Search for the cell housing the specified text and yield its (X, Y) center coordinate. 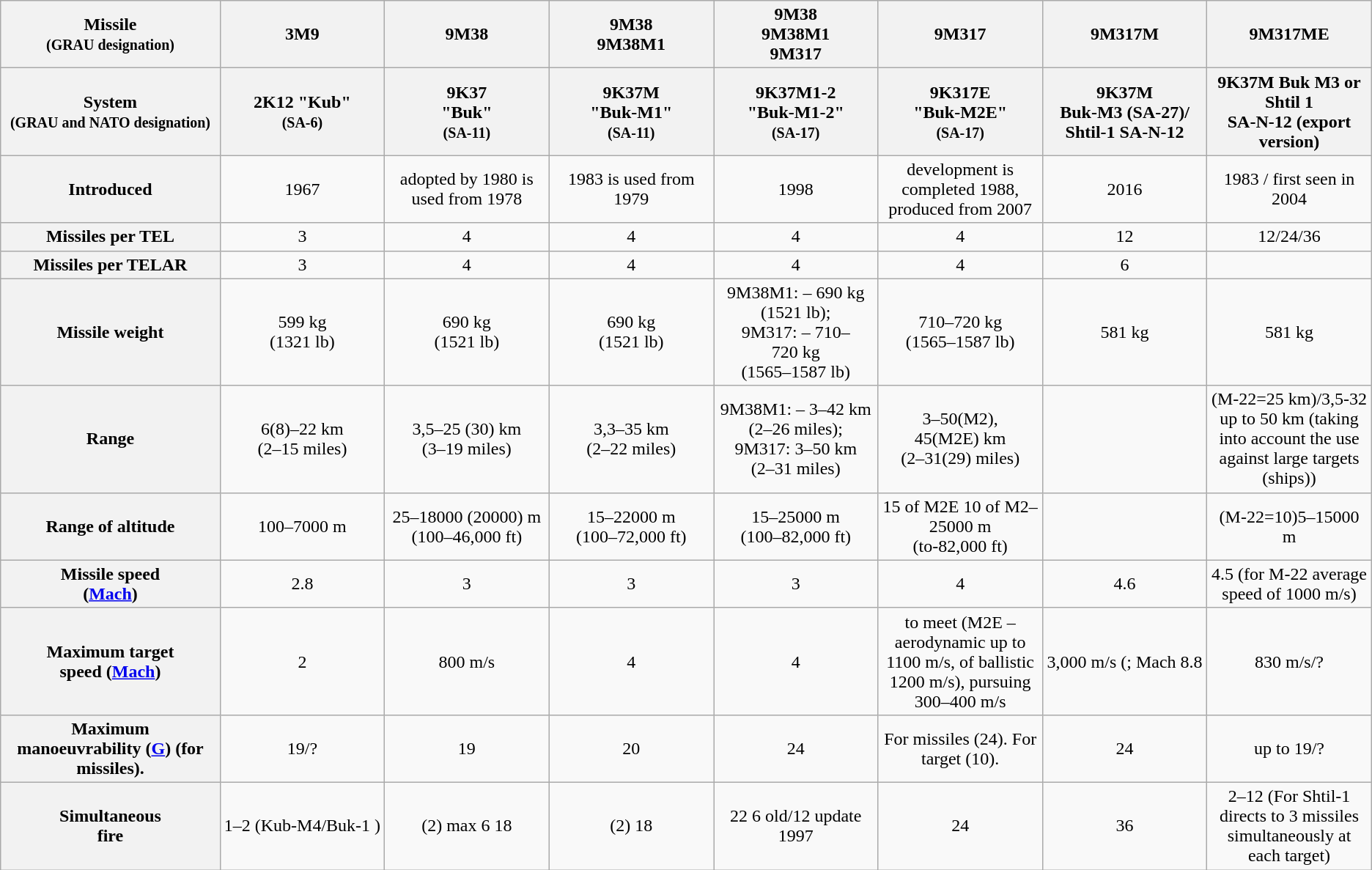
9K37M1-2 "Buk-M1-2" (SA-17) (796, 111)
2K12 "Kub" (SA-6) (302, 111)
19 (467, 748)
9M317M (1124, 34)
Maximum target speed (Mach) (110, 661)
830 m/s/? (1289, 661)
1983 / first seen in 2004 (1289, 189)
36 (1124, 825)
15–25000 m (100–82,000 ft) (796, 526)
Range of altitude (110, 526)
3,5–25 (30) km (3–19 miles) (467, 439)
Missiles per TELAR (110, 265)
1983 is used from 1979 (631, 189)
1998 (796, 189)
9K37 "Buk" (SA-11) (467, 111)
22 6 old/12 update 1997 (796, 825)
development is completed 1988, produced from 2007 (960, 189)
9M317 (960, 34)
to meet (M2E – aerodynamic up to 1100 m/s, of ballistic 1200 m/s), pursuing 300–400 m/s (960, 661)
9K37M Buk M3 or Shtil 1SA-N-12 (export version) (1289, 111)
Maximum manoeuvrability (G) (for missiles). (110, 748)
Range (110, 439)
9М389М38M1 (631, 34)
20 (631, 748)
710–720 kg (1565–1587 lb) (960, 332)
12 (1124, 237)
100–7000 m (302, 526)
6(8)–22 km (2–15 miles) (302, 439)
2 (302, 661)
9М38M1: – 690 kg (1521 lb);9M317: – 710–720 kg (1565–1587 lb) (796, 332)
System (GRAU and NATO designation) (110, 111)
3–50(M2), 45(M2E) km (2–31(29) miles) (960, 439)
15 of M2E 10 of M2–25000 m (to-82,000 ft) (960, 526)
2.8 (302, 583)
Simultaneous fire (110, 825)
9М389М38M19M317 (796, 34)
4.6 (1124, 583)
9M317ME (1289, 34)
9K317E "Buk-M2E" (SA-17) (960, 111)
Missile weight (110, 332)
9М38M1: – 3–42 km (2–26 miles);9M317: 3–50 km (2–31 miles) (796, 439)
12/24/36 (1289, 237)
9K37MBuk-M3 (SA-27)/ Shtil-1 SA-N-12 (1124, 111)
For missiles (24). For target (10). (960, 748)
6 (1124, 265)
up to 19/? (1289, 748)
19/? (302, 748)
4.5 (for M-22 average speed of 1000 m/s) (1289, 583)
Missiles per TEL (110, 237)
3,3–35 km (2–22 miles) (631, 439)
3,000 m/s (; Mach 8.8 (1124, 661)
1–2 (Kub-M4/Buk-1 ) (302, 825)
1967 (302, 189)
9K37M "Buk-M1" (SA-11) (631, 111)
800 m/s (467, 661)
Missile (GRAU designation) (110, 34)
(M-22=25 km)/3,5-32 up to 50 km (taking into account the use against large targets (ships)) (1289, 439)
(2) 18 (631, 825)
Introduced (110, 189)
adopted by 1980 is used from 1978 (467, 189)
2016 (1124, 189)
2–12 (For Shtil-1 directs to 3 missiles simultaneously at each target) (1289, 825)
(M-22=10)5–15000 m (1289, 526)
3M9 (302, 34)
15–22000 m (100–72,000 ft) (631, 526)
25–18000 (20000) m (100–46,000 ft) (467, 526)
599 kg (1321 lb) (302, 332)
(2) max 6 18 (467, 825)
Missile speed (Mach) (110, 583)
9М38 (467, 34)
